Capture the cell that displays the provided text and extract its (X, Y) central coordinate. 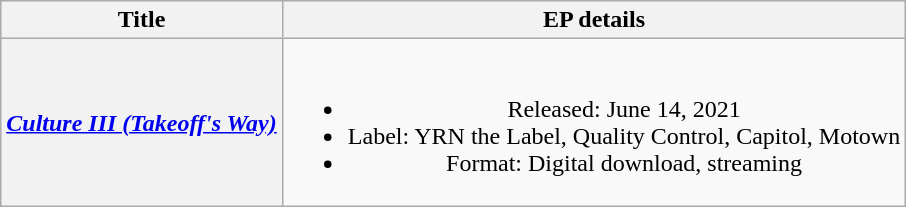
Culture III (Takeoff's Way) (142, 122)
Released: June 14, 2021Label: YRN the Label, Quality Control, Capitol, MotownFormat: Digital download, streaming (594, 122)
Title (142, 20)
EP details (594, 20)
